Determine the [x, y] coordinate at the center of the cell enclosing the given text.  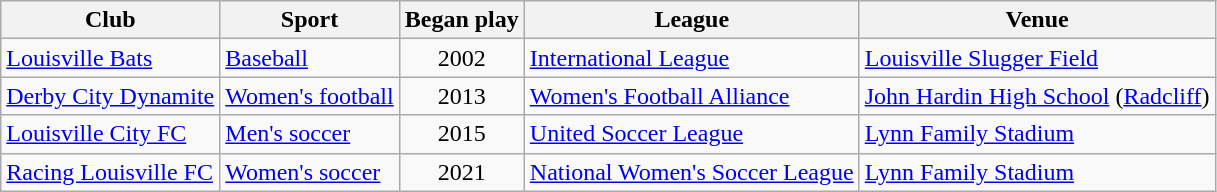
Louisville City FC [110, 134]
International League [692, 58]
Women's soccer [310, 172]
Sport [310, 20]
2002 [462, 58]
National Women's Soccer League [692, 172]
Women's football [310, 96]
Venue [1037, 20]
Men's soccer [310, 134]
United Soccer League [692, 134]
Racing Louisville FC [110, 172]
2015 [462, 134]
2021 [462, 172]
Derby City Dynamite [110, 96]
2013 [462, 96]
Louisville Slugger Field [1037, 58]
John Hardin High School (Radcliff) [1037, 96]
League [692, 20]
Club [110, 20]
Women's Football Alliance [692, 96]
Began play [462, 20]
Louisville Bats [110, 58]
Baseball [310, 58]
